Identify which cell holds the provided text, then report its [X, Y] central coordinate. 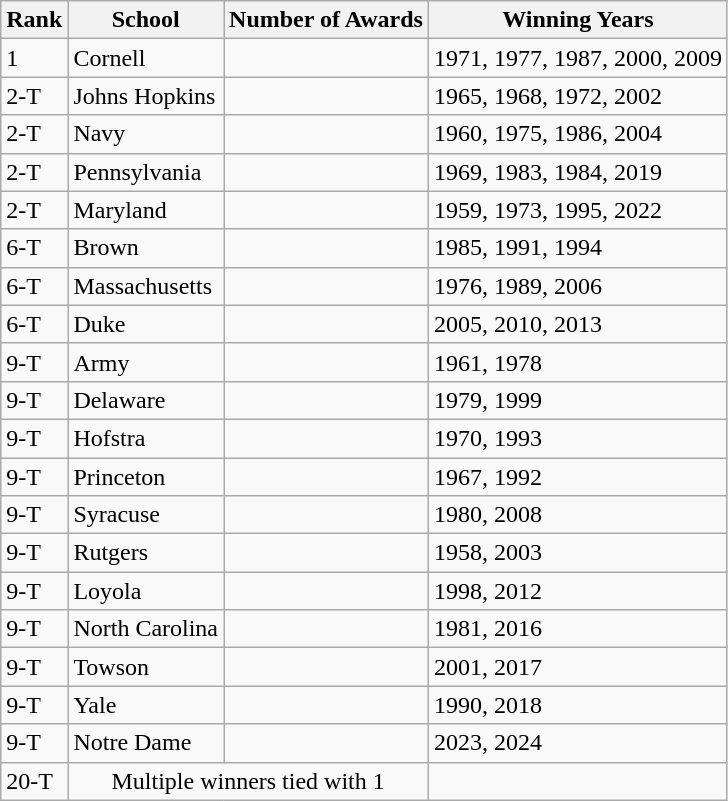
Rutgers [146, 553]
Winning Years [578, 20]
Pennsylvania [146, 172]
Cornell [146, 58]
1960, 1975, 1986, 2004 [578, 134]
1970, 1993 [578, 438]
Maryland [146, 210]
1979, 1999 [578, 400]
2001, 2017 [578, 667]
Hofstra [146, 438]
Brown [146, 248]
1985, 1991, 1994 [578, 248]
20-T [34, 781]
Number of Awards [326, 20]
1980, 2008 [578, 515]
North Carolina [146, 629]
Princeton [146, 477]
1990, 2018 [578, 705]
Towson [146, 667]
Navy [146, 134]
Delaware [146, 400]
1998, 2012 [578, 591]
1959, 1973, 1995, 2022 [578, 210]
School [146, 20]
2005, 2010, 2013 [578, 324]
1 [34, 58]
2023, 2024 [578, 743]
Johns Hopkins [146, 96]
Rank [34, 20]
1961, 1978 [578, 362]
1981, 2016 [578, 629]
1967, 1992 [578, 477]
1969, 1983, 1984, 2019 [578, 172]
Multiple winners tied with 1 [248, 781]
1971, 1977, 1987, 2000, 2009 [578, 58]
Notre Dame [146, 743]
Syracuse [146, 515]
Massachusetts [146, 286]
1976, 1989, 2006 [578, 286]
Yale [146, 705]
Duke [146, 324]
1958, 2003 [578, 553]
1965, 1968, 1972, 2002 [578, 96]
Loyola [146, 591]
Army [146, 362]
